Output the (X, Y) coordinate of the center of the cell containing the given text.  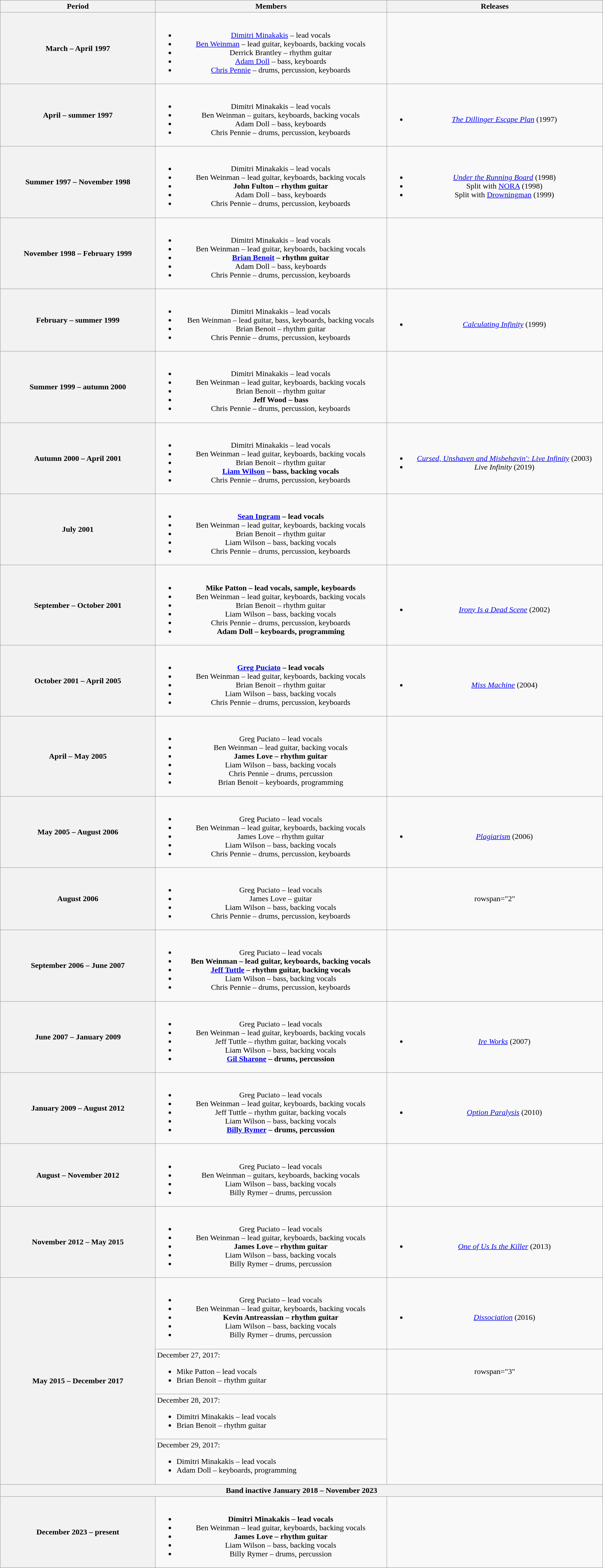
Under the Running Board (1998)Split with NORA (1998)Split with Drowningman (1999) (495, 182)
September – October 2001 (78, 605)
One of Us Is the Killer (2013) (495, 1242)
Greg Puciato – lead vocalsBen Weinman – guitars, keyboards, backing vocalsLiam Wilson – bass, backing vocalsBilly Rymer – drums, percussion (271, 1175)
May 2015 – December 2017 (78, 1381)
February – summer 1999 (78, 320)
April – May 2005 (78, 756)
Irony Is a Dead Scene (2002) (495, 605)
December 27, 2017:Mike Patton – lead vocals Brian Benoit – rhythm guitar (271, 1371)
Greg Puciato – lead vocalsJames Love – guitarLiam Wilson – bass, backing vocalsChris Pennie – drums, percussion, keyboards (271, 899)
Option Paralysis (2010) (495, 1108)
Summer 1999 – autumn 2000 (78, 387)
March – April 1997 (78, 48)
August 2006 (78, 899)
April – summer 1997 (78, 115)
rowspan="3" (495, 1371)
January 2009 – August 2012 (78, 1108)
December 2023 – present (78, 1532)
rowspan="2" (495, 899)
Band inactive January 2018 – November 2023 (301, 1490)
Dimitri Minakakis – lead vocalsBen Weinman – guitars, keyboards, backing vocalsAdam Doll – bass, keyboardsChris Pennie – drums, percussion, keyboards (271, 115)
Dissociation (2016) (495, 1313)
Period (78, 6)
December 28, 2017:Dimitri Minakakis – lead vocals Brian Benoit – rhythm guitar (271, 1417)
July 2001 (78, 529)
Calculating Infinity (1999) (495, 320)
Cursed, Unshaven and Misbehavin': Live Infinity (2003)Live Infinity (2019) (495, 458)
September 2006 – June 2007 (78, 966)
Members (271, 6)
Autumn 2000 – April 2001 (78, 458)
Plagiarism (2006) (495, 832)
October 2001 – April 2005 (78, 681)
August – November 2012 (78, 1175)
Miss Machine (2004) (495, 681)
Ire Works (2007) (495, 1037)
The Dillinger Escape Plan (1997) (495, 115)
November 1998 – February 1999 (78, 253)
November 2012 – May 2015 (78, 1242)
May 2005 – August 2006 (78, 832)
December 29, 2017:Dimitri Minakakis – lead vocals Adam Doll – keyboards, programming (271, 1462)
June 2007 – January 2009 (78, 1037)
Summer 1997 – November 1998 (78, 182)
Releases (495, 6)
